For the text-containing cell, return its midpoint in [X, Y] coordinate format. 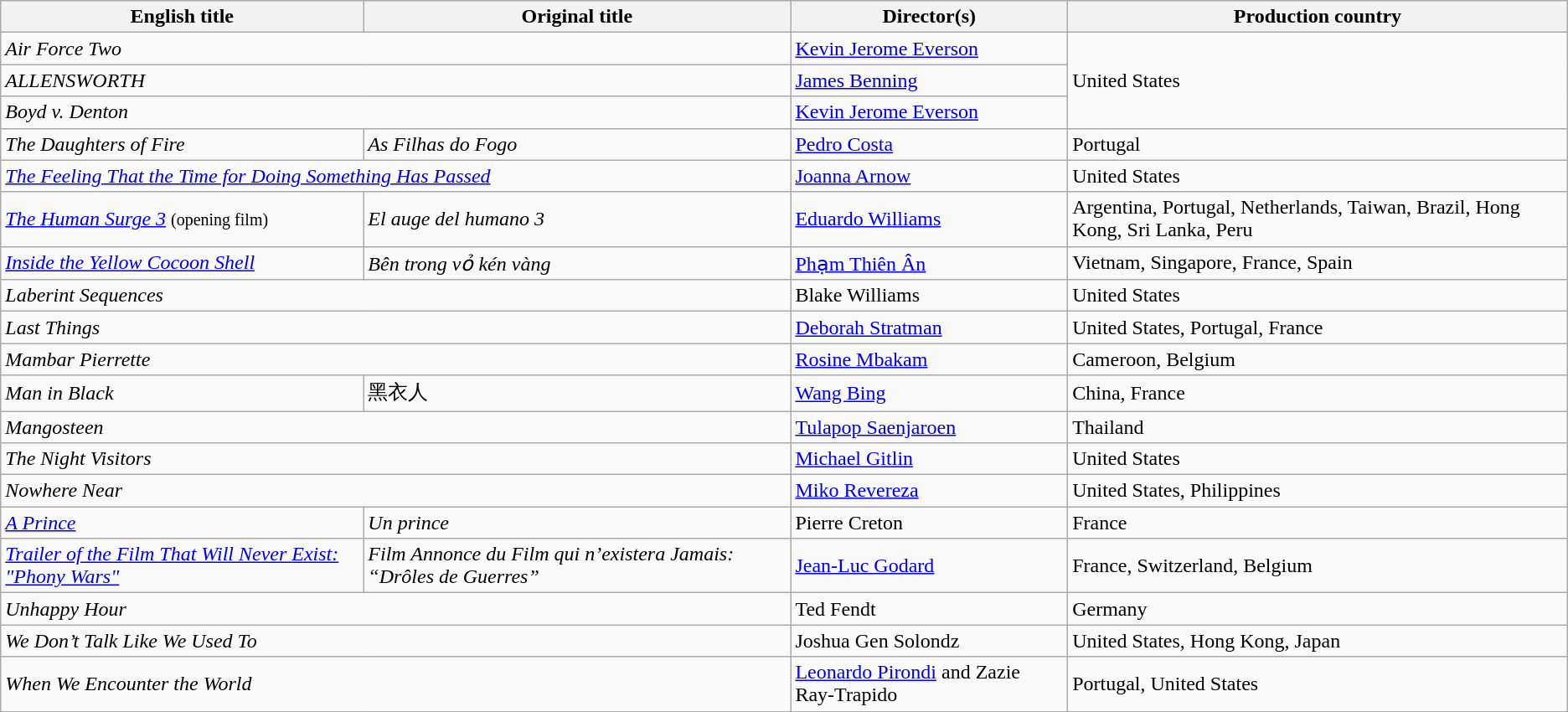
Blake Williams [930, 296]
Eduardo Williams [930, 219]
Director(s) [930, 17]
El auge del humano 3 [577, 219]
Thailand [1318, 426]
China, France [1318, 394]
Miko Revereza [930, 491]
Film Annonce du Film qui n’existera Jamais: “Drôles de Guerres” [577, 566]
Portugal, United States [1318, 684]
Tulapop Saenjaroen [930, 426]
Ted Fendt [930, 609]
The Night Visitors [395, 459]
Laberint Sequences [395, 296]
Trailer of the Film That Will Never Exist: "Phony Wars" [183, 566]
The Daughters of Fire [183, 144]
James Benning [930, 80]
Cameroon, Belgium [1318, 359]
Joshua Gen Solondz [930, 641]
Deborah Stratman [930, 328]
Leonardo Pirondi and Zazie Ray-Trapido [930, 684]
Mangosteen [395, 426]
Wang Bing [930, 394]
As Filhas do Fogo [577, 144]
The Human Surge 3 (opening film) [183, 219]
Jean-Luc Godard [930, 566]
Rosine Mbakam [930, 359]
Production country [1318, 17]
Inside the Yellow Cocoon Shell [183, 263]
黑衣人 [577, 394]
Un prince [577, 523]
Argentina, Portugal, Netherlands, Taiwan, Brazil, Hong Kong, Sri Lanka, Peru [1318, 219]
Air Force Two [395, 49]
Phạm Thiên Ân [930, 263]
Nowhere Near [395, 491]
Pierre Creton [930, 523]
Joanna Arnow [930, 176]
When We Encounter the World [395, 684]
Unhappy Hour [395, 609]
France [1318, 523]
United States, Hong Kong, Japan [1318, 641]
ALLENSWORTH [395, 80]
United States, Philippines [1318, 491]
Germany [1318, 609]
A Prince [183, 523]
Bên trong vỏ kén vàng [577, 263]
Pedro Costa [930, 144]
Last Things [395, 328]
Man in Black [183, 394]
Michael Gitlin [930, 459]
Vietnam, Singapore, France, Spain [1318, 263]
English title [183, 17]
Portugal [1318, 144]
United States, Portugal, France [1318, 328]
The Feeling That the Time for Doing Something Has Passed [395, 176]
France, Switzerland, Belgium [1318, 566]
Original title [577, 17]
Boyd v. Denton [395, 112]
Mambar Pierrette [395, 359]
We Don’t Talk Like We Used To [395, 641]
